Find where the given text appears and provide that cell's center as (x, y) coordinate. 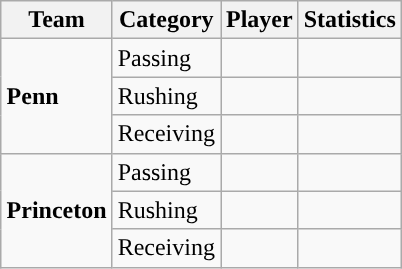
Penn (56, 96)
Category (166, 20)
Player (259, 20)
Statistics (350, 20)
Princeton (56, 210)
Team (56, 20)
